For the text-containing cell, return its midpoint in (X, Y) coordinate format. 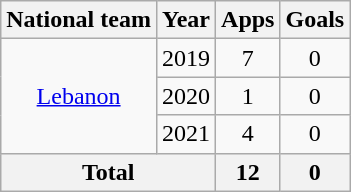
2019 (186, 58)
National team (79, 20)
Year (186, 20)
4 (248, 134)
7 (248, 58)
1 (248, 96)
Apps (248, 20)
2021 (186, 134)
Total (108, 172)
Goals (315, 20)
Lebanon (79, 96)
2020 (186, 96)
12 (248, 172)
